Locate the cell with the specified text and output its [X, Y] center coordinate. 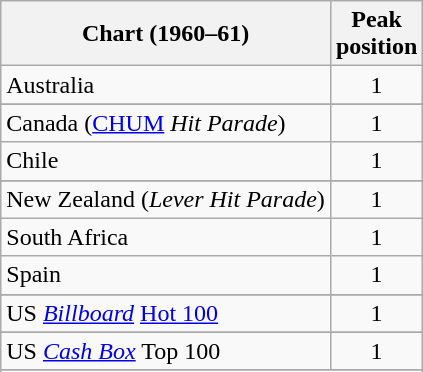
South Africa [166, 237]
New Zealand (Lever Hit Parade) [166, 199]
US Billboard Hot 100 [166, 313]
Canada (CHUM Hit Parade) [166, 123]
Chart (1960–61) [166, 34]
Peakposition [376, 34]
US Cash Box Top 100 [166, 351]
Chile [166, 161]
Australia [166, 85]
Spain [166, 275]
